Detect which cell encompasses the target text, then output its (x, y) center coordinate. 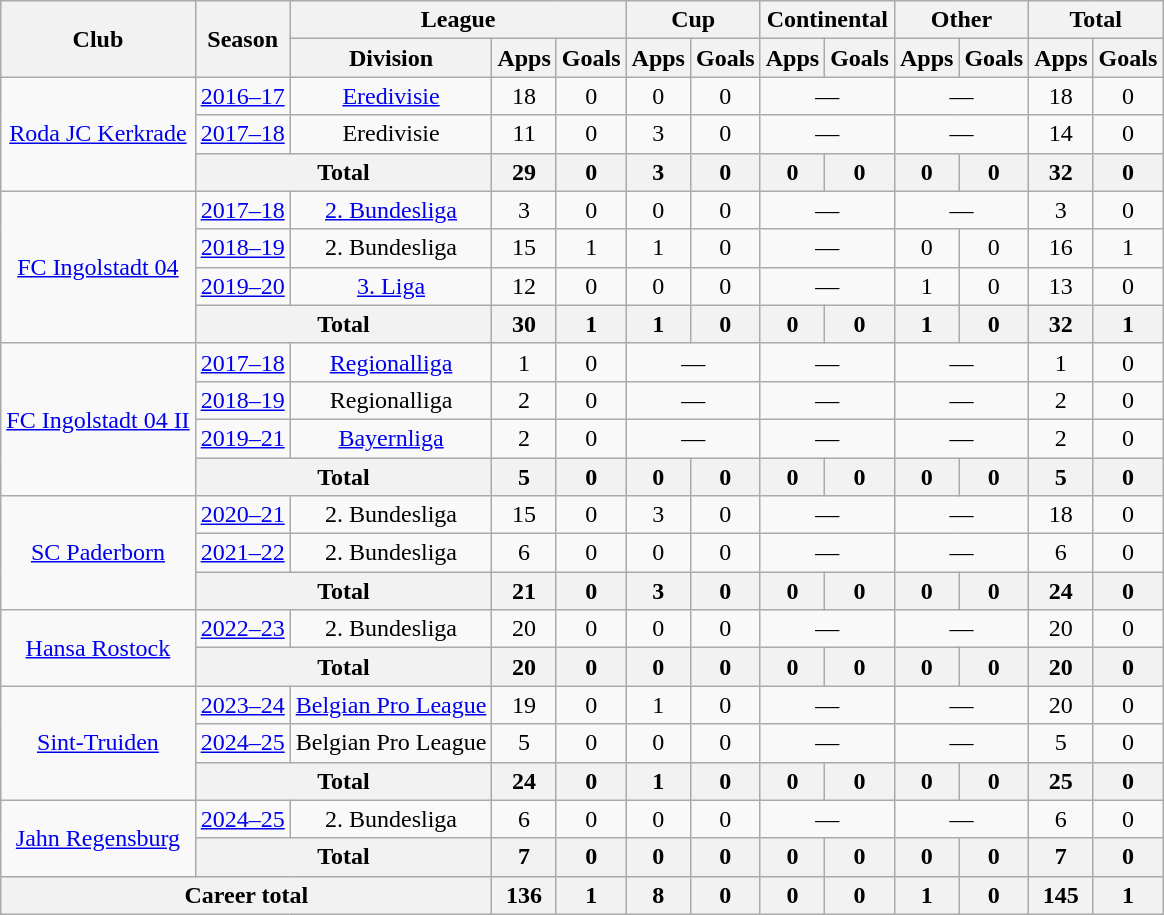
145 (1061, 895)
FC Ingolstadt 04 (98, 267)
16 (1061, 248)
2016–17 (242, 96)
8 (658, 895)
Roda JC Kerkrade (98, 134)
19 (524, 705)
Cup (693, 20)
136 (524, 895)
Season (242, 39)
2019–20 (242, 286)
12 (524, 286)
Career total (246, 895)
14 (1061, 134)
2023–24 (242, 705)
13 (1061, 286)
3. Liga (391, 286)
Bayernliga (391, 438)
25 (1061, 781)
League (458, 20)
2019–21 (242, 438)
Jahn Regensburg (98, 838)
29 (524, 172)
21 (524, 591)
30 (524, 324)
Hansa Rostock (98, 648)
2022–23 (242, 629)
Continental (827, 20)
FC Ingolstadt 04 II (98, 419)
Other (961, 20)
Division (391, 58)
2020–21 (242, 515)
11 (524, 134)
Sint-Truiden (98, 743)
SC Paderborn (98, 553)
Club (98, 39)
2021–22 (242, 553)
